Output the (X, Y) coordinate of the center of the cell containing the given text.  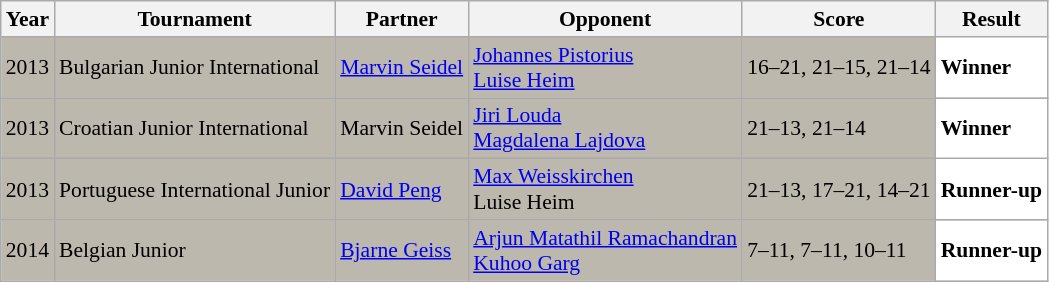
16–21, 21–15, 21–14 (839, 68)
David Peng (402, 190)
21–13, 21–14 (839, 128)
Result (992, 19)
Opponent (605, 19)
2014 (28, 250)
7–11, 7–11, 10–11 (839, 250)
Tournament (194, 19)
Score (839, 19)
Jiri Louda Magdalena Lajdova (605, 128)
Year (28, 19)
Belgian Junior (194, 250)
Croatian Junior International (194, 128)
Portuguese International Junior (194, 190)
21–13, 17–21, 14–21 (839, 190)
Bulgarian Junior International (194, 68)
Johannes Pistorius Luise Heim (605, 68)
Max Weisskirchen Luise Heim (605, 190)
Arjun Matathil Ramachandran Kuhoo Garg (605, 250)
Partner (402, 19)
Bjarne Geiss (402, 250)
